Pinpoint the cell where the given text exists, returning its [X, Y] midpoint coordinate. 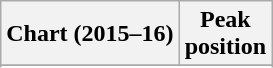
Peakposition [225, 34]
Chart (2015–16) [90, 34]
